Provide the [X, Y] coordinate of the cell's center where the given text is located.  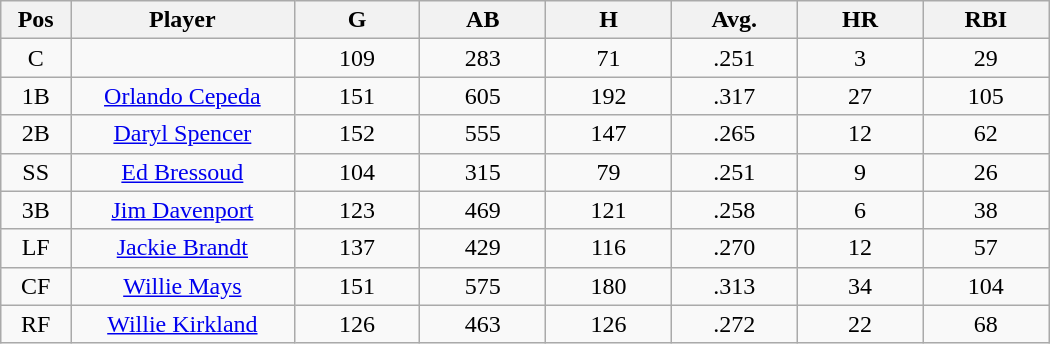
2B [36, 134]
Willie Mays [183, 286]
HR [860, 20]
Orlando Cepeda [183, 96]
.272 [734, 324]
71 [609, 58]
RBI [986, 20]
68 [986, 324]
.265 [734, 134]
1B [36, 96]
6 [860, 210]
C [36, 58]
463 [483, 324]
109 [357, 58]
62 [986, 134]
79 [609, 172]
152 [357, 134]
Pos [36, 20]
9 [860, 172]
3 [860, 58]
38 [986, 210]
123 [357, 210]
192 [609, 96]
Player [183, 20]
283 [483, 58]
Willie Kirkland [183, 324]
.258 [734, 210]
555 [483, 134]
RF [36, 324]
429 [483, 248]
575 [483, 286]
34 [860, 286]
180 [609, 286]
AB [483, 20]
27 [860, 96]
.270 [734, 248]
H [609, 20]
116 [609, 248]
.317 [734, 96]
G [357, 20]
3B [36, 210]
121 [609, 210]
Jim Davenport [183, 210]
Jackie Brandt [183, 248]
469 [483, 210]
105 [986, 96]
Avg. [734, 20]
Daryl Spencer [183, 134]
315 [483, 172]
29 [986, 58]
22 [860, 324]
57 [986, 248]
Ed Bressoud [183, 172]
CF [36, 286]
LF [36, 248]
26 [986, 172]
137 [357, 248]
SS [36, 172]
147 [609, 134]
605 [483, 96]
.313 [734, 286]
